Output the [x, y] coordinate of the center of the cell containing the given text.  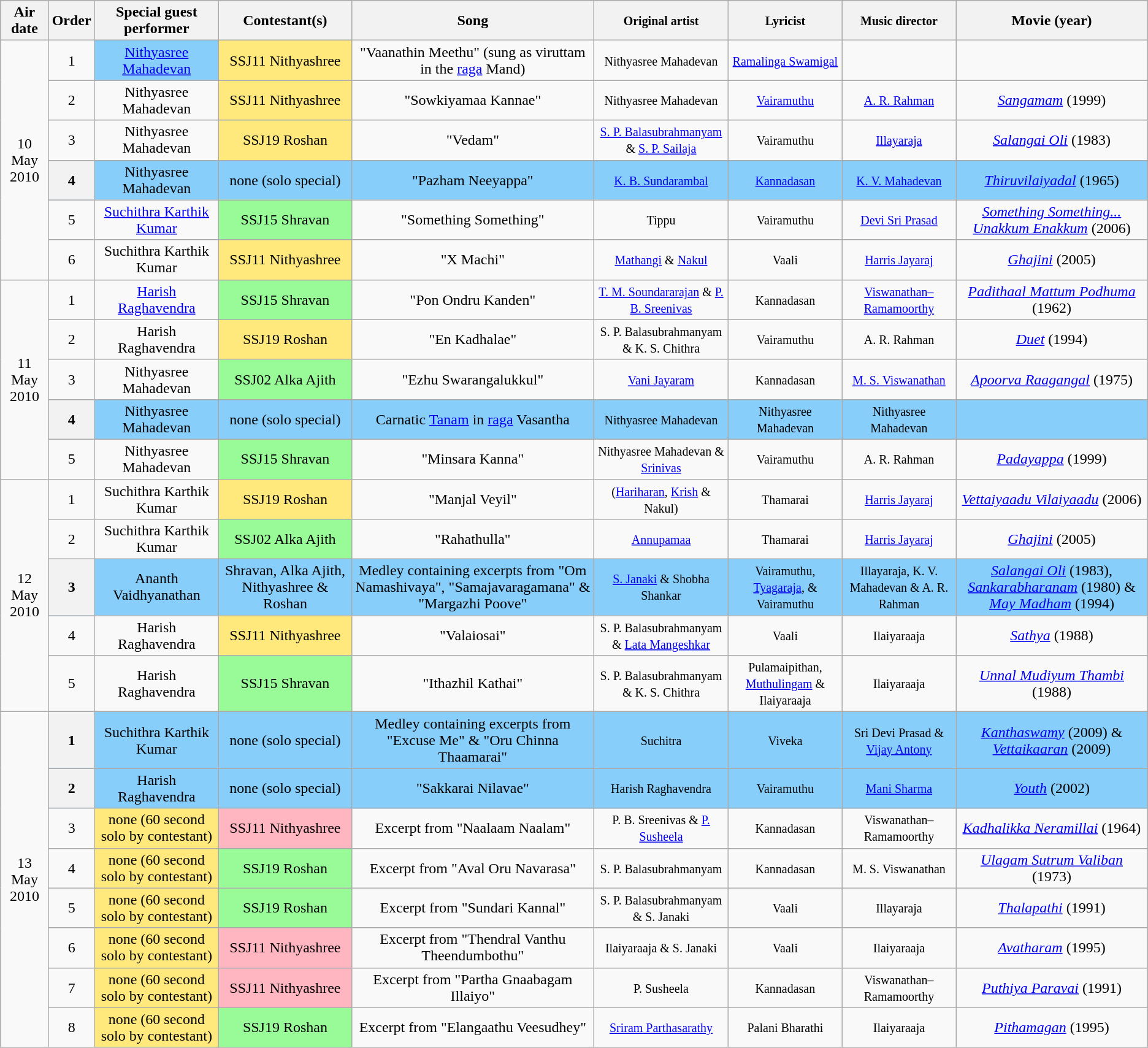
Ilaiyaraaja & S. Janaki [661, 948]
Excerpt from "Thendral Vanthu Theendumbothu" [472, 948]
Padayappa (1999) [1052, 459]
Viveka [786, 740]
Carnatic Tanam in raga Vasantha [472, 419]
"En Kadhalae" [472, 340]
S. P. Balasubrahmanyam & S. P. Sailaja [661, 140]
Ulagam Sutrum Valiban (1973) [1052, 868]
"Valaiosai" [472, 635]
11 May 2010 [25, 379]
Apoorva Raagangal (1975) [1052, 379]
Annupamaa [661, 540]
"Manjal Veyil" [472, 499]
T. M. Soundararajan & P. B. Sreenivas [661, 299]
Something Something... Unakkum Enakkum (2006) [1052, 220]
Mathangi & Nakul [661, 260]
S. Janaki & Shobha Shankar [661, 587]
Movie (year) [1052, 21]
Original artist [661, 21]
Special guest performer [156, 21]
Pithamagan (1995) [1052, 1028]
Ananth Vaidhyanathan [156, 587]
Excerpt from "Elangaathu Veesudhey" [472, 1028]
Avatharam (1995) [1052, 948]
Order [71, 21]
K. B. Sundarambal [661, 180]
Duet (1994) [1052, 340]
"Sowkiyamaa Kannae" [472, 101]
Vani Jayaram [661, 379]
"Rahathulla" [472, 540]
Puthiya Paravai (1991) [1052, 987]
8 [71, 1028]
"Ithazhil Kathai" [472, 684]
"Minsara Kanna" [472, 459]
Kanthaswamy (2009) & Vettaikaaran (2009) [1052, 740]
Excerpt from "Partha Gnaabagam Illaiyo" [472, 987]
Air date [25, 21]
S. P. Balasubrahmanyam & Lata Mangeshkar [661, 635]
Salangai Oli (1983) [1052, 140]
Vairamuthu, Tyagaraja, & Vairamuthu [786, 587]
Medley containing excerpts from "Excuse Me" & "Oru Chinna Thaamarai" [472, 740]
Pulamaipithan, Muthulingam & Ilaiyaraaja [786, 684]
Nithyasree Mahadevan & Srinivas [661, 459]
"Vaanathin Meethu" (sung as viruttam in the raga Mand) [472, 60]
Medley containing excerpts from "Om Namashivaya", "Samajavaragamana" & "Margazhi Poove" [472, 587]
Ramalinga Swamigal [786, 60]
Padithaal Mattum Podhuma (1962) [1052, 299]
"Sakkarai Nilavae" [472, 789]
12 May 2010 [25, 596]
"Pon Ondru Kanden" [472, 299]
Unnal Mudiyum Thambi (1988) [1052, 684]
Music director [899, 21]
Palani Bharathi [786, 1028]
K. V. Mahadevan [899, 180]
Sriram Parthasarathy [661, 1028]
Devi Sri Prasad [899, 220]
"Vedam" [472, 140]
S. P. Balasubrahmanyam & S. Janaki [661, 908]
Sangamam (1999) [1052, 101]
Contestant(s) [286, 21]
Song [472, 21]
Thiruvilaiyadal (1965) [1052, 180]
Sathya (1988) [1052, 635]
P. Susheela [661, 987]
Salangai Oli (1983), Sankarabharanam (1980) & May Madham (1994) [1052, 587]
P. B. Sreenivas & P. Susheela [661, 828]
7 [71, 987]
Youth (2002) [1052, 789]
Illayaraja, K. V. Mahadevan & A. R. Rahman [899, 587]
S. P. Balasubrahmanyam [661, 868]
"Ezhu Swarangalukkul" [472, 379]
Kadhalikka Neramillai (1964) [1052, 828]
Thalapathi (1991) [1052, 908]
"Pazham Neeyappa" [472, 180]
Sri Devi Prasad & Vijay Antony [899, 740]
Tippu [661, 220]
Suchitra [661, 740]
Shravan, Alka Ajith, Nithyashree & Roshan [286, 587]
Excerpt from "Aval Oru Navarasa" [472, 868]
Excerpt from "Naalaam Naalam" [472, 828]
"Something Something" [472, 220]
Vettaiyaadu Vilaiyaadu (2006) [1052, 499]
"X Machi" [472, 260]
Excerpt from "Sundari Kannal" [472, 908]
10 May 2010 [25, 160]
(Hariharan, Krish & Nakul) [661, 499]
13 May 2010 [25, 880]
Mani Sharma [899, 789]
Lyricist [786, 21]
